Capture the cell that displays the provided text and extract its [x, y] central coordinate. 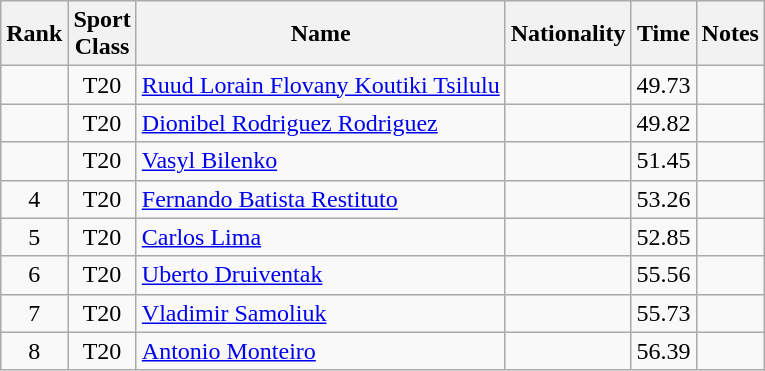
53.26 [664, 199]
4 [34, 199]
49.73 [664, 85]
Antonio Monteiro [320, 351]
Ruud Lorain Flovany Koutiki Tsilulu [320, 85]
52.85 [664, 237]
Vasyl Bilenko [320, 161]
Name [320, 34]
Rank [34, 34]
Time [664, 34]
55.56 [664, 275]
55.73 [664, 313]
49.82 [664, 123]
7 [34, 313]
56.39 [664, 351]
8 [34, 351]
Nationality [568, 34]
51.45 [664, 161]
Carlos Lima [320, 237]
Vladimir Samoliuk [320, 313]
Notes [730, 34]
Fernando Batista Restituto [320, 199]
Dionibel Rodriguez Rodriguez [320, 123]
SportClass [102, 34]
5 [34, 237]
6 [34, 275]
Uberto Druiventak [320, 275]
